Return (X, Y) of the center of cell containing provided text 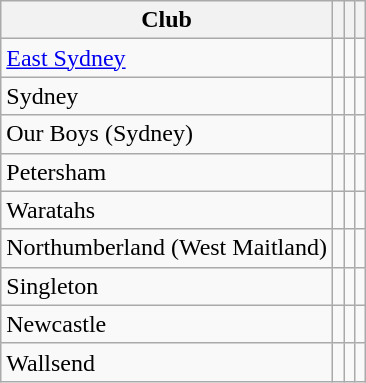
Newcastle (167, 324)
Singleton (167, 286)
Waratahs (167, 210)
Northumberland (West Maitland) (167, 248)
East Sydney (167, 58)
Club (167, 20)
Wallsend (167, 362)
Our Boys (Sydney) (167, 134)
Sydney (167, 96)
Petersham (167, 172)
